Find where the given text appears and provide that cell's center as (x, y) coordinate. 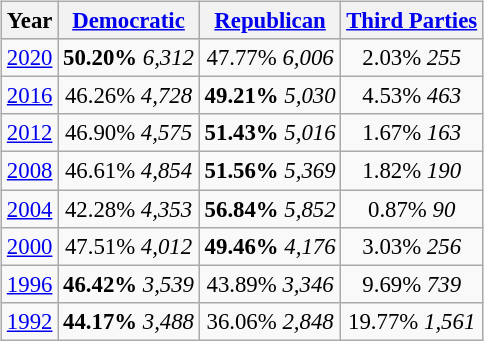
46.61% 4,854 (129, 171)
9.69% 739 (412, 284)
19.77% 1,561 (412, 321)
2016 (30, 96)
Republican (270, 21)
46.90% 4,575 (129, 133)
49.46% 4,176 (270, 246)
3.03% 256 (412, 246)
0.87% 90 (412, 209)
4.53% 463 (412, 96)
47.77% 6,006 (270, 58)
36.06% 2,848 (270, 321)
51.43% 5,016 (270, 133)
1.82% 190 (412, 171)
2000 (30, 246)
2012 (30, 133)
2020 (30, 58)
50.20% 6,312 (129, 58)
49.21% 5,030 (270, 96)
2004 (30, 209)
1.67% 163 (412, 133)
46.42% 3,539 (129, 284)
Year (30, 21)
1996 (30, 284)
44.17% 3,488 (129, 321)
Democratic (129, 21)
42.28% 4,353 (129, 209)
2008 (30, 171)
47.51% 4,012 (129, 246)
56.84% 5,852 (270, 209)
43.89% 3,346 (270, 284)
46.26% 4,728 (129, 96)
1992 (30, 321)
Third Parties (412, 21)
2.03% 255 (412, 58)
51.56% 5,369 (270, 171)
